Find where the given text appears and provide that cell's center as (X, Y) coordinate. 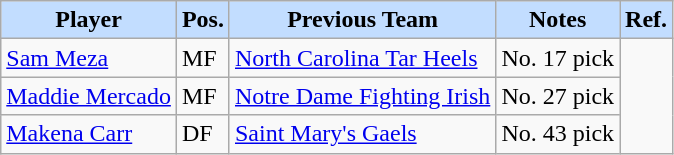
Sam Meza (89, 58)
Notre Dame Fighting Irish (362, 96)
Ref. (646, 20)
North Carolina Tar Heels (362, 58)
Player (89, 20)
No. 17 pick (558, 58)
Makena Carr (89, 134)
Notes (558, 20)
Pos. (202, 20)
No. 27 pick (558, 96)
DF (202, 134)
Maddie Mercado (89, 96)
No. 43 pick (558, 134)
Saint Mary's Gaels (362, 134)
Previous Team (362, 20)
